Pinpoint the cell where the given text exists, returning its (x, y) midpoint coordinate. 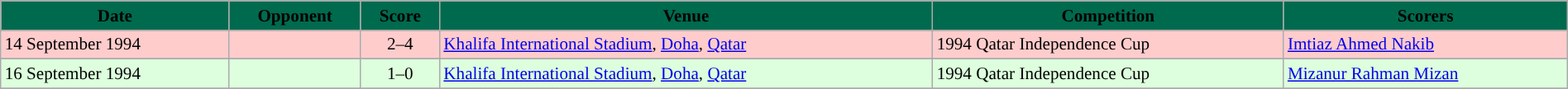
16 September 1994 (115, 74)
1–0 (400, 74)
Competition (1108, 15)
Scorers (1426, 15)
Score (400, 15)
Date (115, 15)
Venue (686, 15)
Mizanur Rahman Mizan (1426, 74)
Opponent (294, 15)
14 September 1994 (115, 44)
Imtiaz Ahmed Nakib (1426, 44)
2–4 (400, 44)
